Provide the (x, y) coordinate of the cell's center where the given text is located.  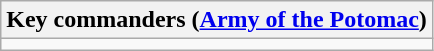
Key commanders (Army of the Potomac) (217, 20)
